Scan for the cell matching the given text and deliver its [X, Y] coordinate at center. 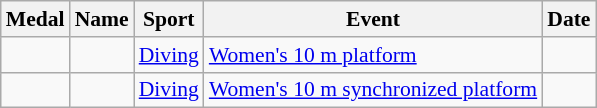
Sport [169, 19]
Women's 10 m synchronized platform [373, 90]
Women's 10 m platform [373, 55]
Medal [36, 19]
Event [373, 19]
Date [568, 19]
Name [102, 19]
